Find where the given text appears and provide that cell's center as [x, y] coordinate. 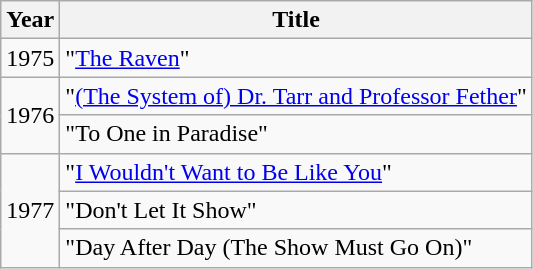
"I Wouldn't Want to Be Like You" [296, 172]
"Don't Let It Show" [296, 210]
"(The System of) Dr. Tarr and Professor Fether" [296, 96]
Year [30, 20]
Title [296, 20]
"To One in Paradise" [296, 134]
1977 [30, 210]
"The Raven" [296, 58]
"Day After Day (The Show Must Go On)" [296, 248]
1976 [30, 115]
1975 [30, 58]
